Extract the [X, Y] coordinate from the center of the cell holding the provided text.  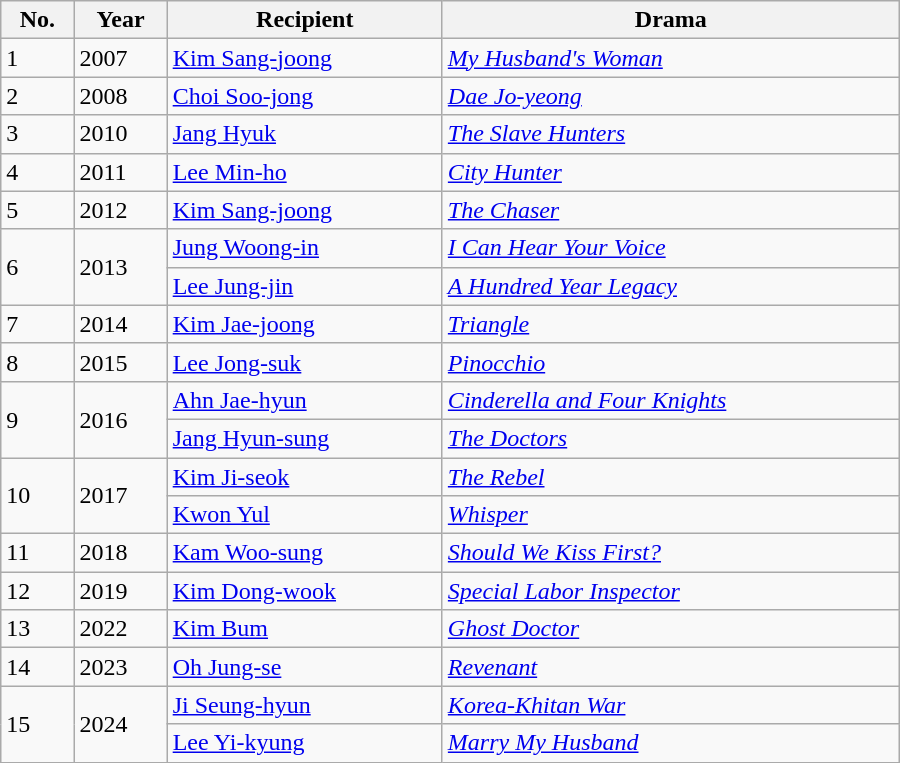
The Slave Hunters [670, 134]
Oh Jung-se [304, 667]
A Hundred Year Legacy [670, 286]
2017 [120, 496]
8 [38, 362]
Ji Seung-hyun [304, 705]
2013 [120, 267]
Drama [670, 20]
Ghost Doctor [670, 629]
2022 [120, 629]
4 [38, 172]
Cinderella and Four Knights [670, 400]
Kim Dong-wook [304, 591]
Lee Yi-kyung [304, 743]
Jang Hyun-sung [304, 438]
My Husband's Woman [670, 58]
9 [38, 419]
11 [38, 553]
Year [120, 20]
2024 [120, 724]
14 [38, 667]
Kim Ji-seok [304, 477]
2010 [120, 134]
13 [38, 629]
Kam Woo-sung [304, 553]
2 [38, 96]
Jung Woong-in [304, 248]
2007 [120, 58]
Pinocchio [670, 362]
2008 [120, 96]
Korea-Khitan War [670, 705]
Whisper [670, 515]
I Can Hear Your Voice [670, 248]
3 [38, 134]
15 [38, 724]
Marry My Husband [670, 743]
1 [38, 58]
Jang Hyuk [304, 134]
Lee Jong-suk [304, 362]
Recipient [304, 20]
Lee Jung-jin [304, 286]
Ahn Jae-hyun [304, 400]
2023 [120, 667]
5 [38, 210]
The Doctors [670, 438]
2016 [120, 419]
2019 [120, 591]
10 [38, 496]
Kim Bum [304, 629]
The Rebel [670, 477]
No. [38, 20]
Lee Min-ho [304, 172]
Revenant [670, 667]
2018 [120, 553]
12 [38, 591]
2015 [120, 362]
6 [38, 267]
Kwon Yul [304, 515]
2014 [120, 324]
Special Labor Inspector [670, 591]
2011 [120, 172]
2012 [120, 210]
Choi Soo-jong [304, 96]
The Chaser [670, 210]
Dae Jo-yeong [670, 96]
7 [38, 324]
Triangle [670, 324]
Should We Kiss First? [670, 553]
Kim Jae-joong [304, 324]
City Hunter [670, 172]
